Return [x, y] of the center of cell containing provided text 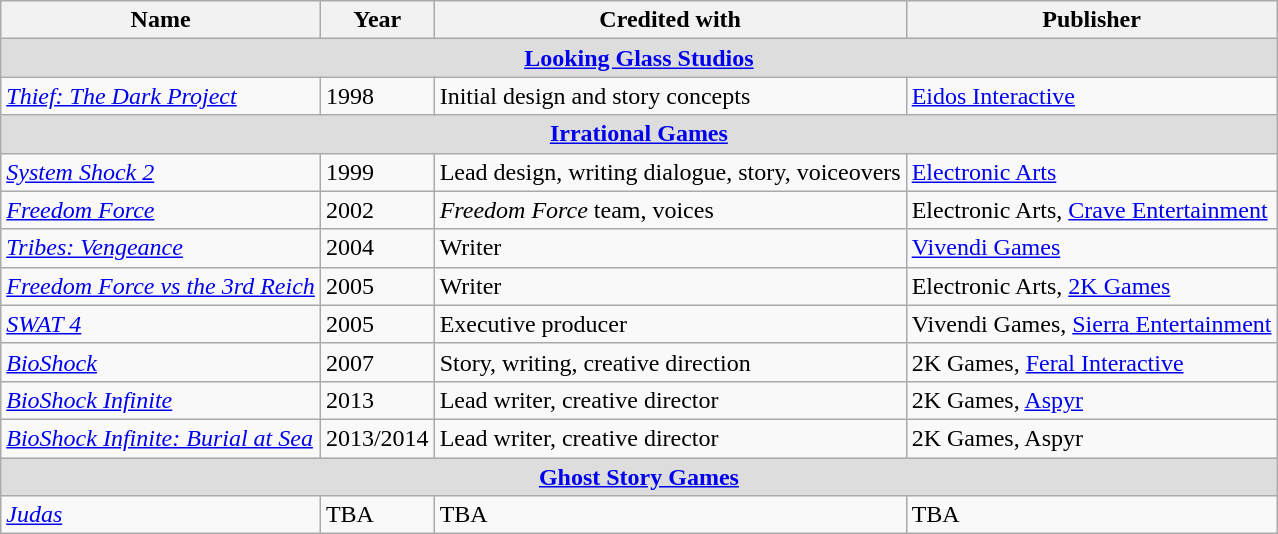
Irrational Games [639, 134]
Freedom Force vs the 3rd Reich [161, 286]
Tribes: Vengeance [161, 248]
Vivendi Games [1092, 248]
Name [161, 20]
2007 [377, 362]
Thief: The Dark Project [161, 96]
BioShock [161, 362]
Executive producer [670, 324]
SWAT 4 [161, 324]
Freedom Force team, voices [670, 210]
Vivendi Games, Sierra Entertainment [1092, 324]
2002 [377, 210]
1998 [377, 96]
1999 [377, 172]
Eidos Interactive [1092, 96]
2013/2014 [377, 438]
Credited with [670, 20]
BioShock Infinite [161, 400]
Freedom Force [161, 210]
2K Games, Feral Interactive [1092, 362]
Story, writing, creative direction [670, 362]
System Shock 2 [161, 172]
Electronic Arts, Crave Entertainment [1092, 210]
Electronic Arts, 2K Games [1092, 286]
2013 [377, 400]
Ghost Story Games [639, 477]
Looking Glass Studios [639, 58]
Lead design, writing dialogue, story, voiceovers [670, 172]
Year [377, 20]
2004 [377, 248]
Initial design and story concepts [670, 96]
Judas [161, 515]
BioShock Infinite: Burial at Sea [161, 438]
Publisher [1092, 20]
Electronic Arts [1092, 172]
